Output the [X, Y] coordinate of the center of the cell containing the given text.  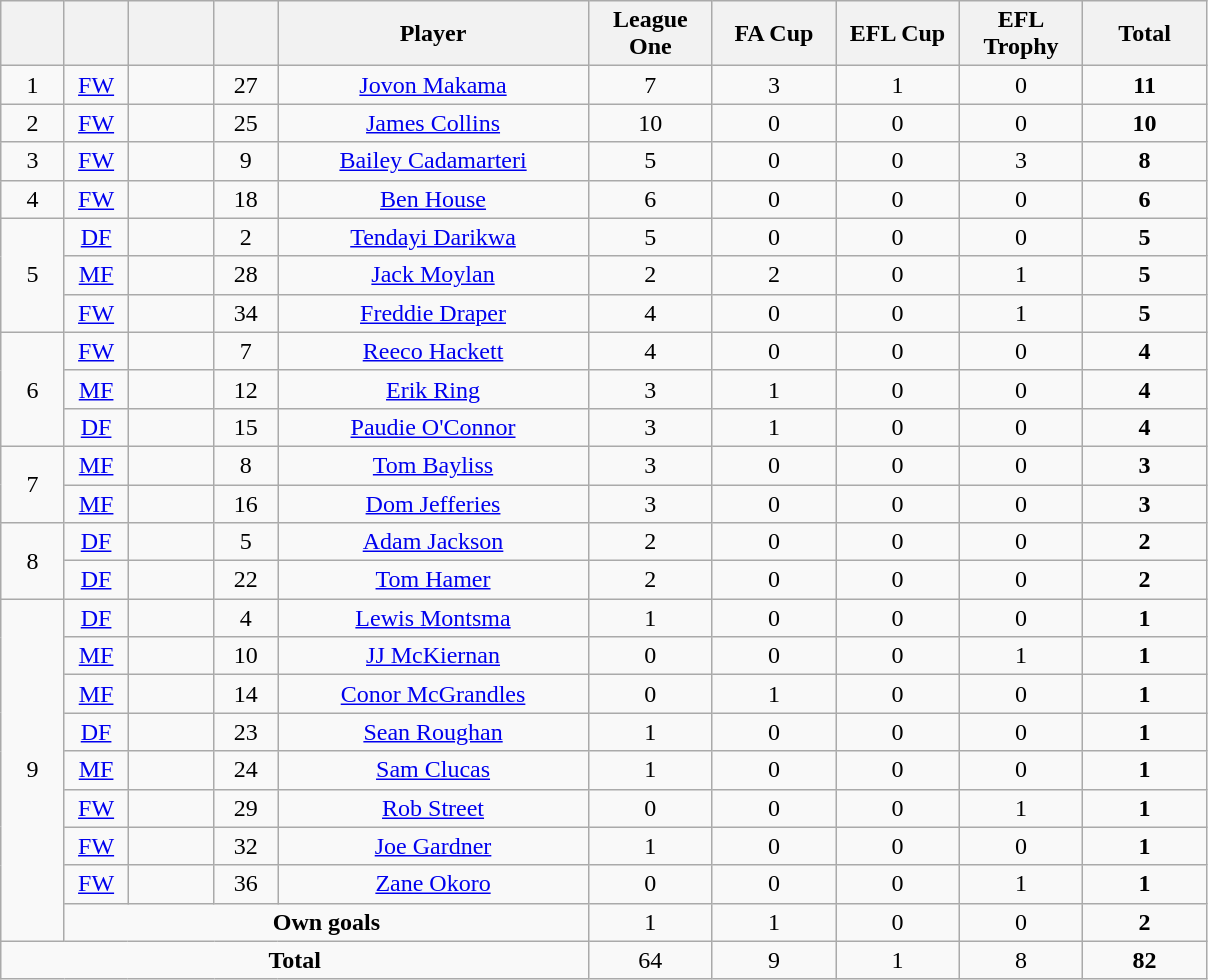
Erik Ring [434, 389]
32 [246, 846]
28 [246, 275]
14 [246, 694]
22 [246, 580]
EFL Trophy [1021, 34]
Joe Gardner [434, 846]
18 [246, 199]
Bailey Cadamarteri [434, 161]
34 [246, 313]
League One [651, 34]
25 [246, 123]
Tom Bayliss [434, 465]
EFL Cup [898, 34]
36 [246, 884]
29 [246, 808]
FA Cup [774, 34]
23 [246, 732]
Adam Jackson [434, 542]
Conor McGrandles [434, 694]
27 [246, 85]
Tendayi Darikwa [434, 237]
Sam Clucas [434, 770]
James Collins [434, 123]
11 [1145, 85]
24 [246, 770]
82 [1145, 960]
Jovon Makama [434, 85]
Reeco Hackett [434, 351]
Dom Jefferies [434, 503]
12 [246, 389]
Paudie O'Connor [434, 427]
Freddie Draper [434, 313]
Own goals [326, 922]
16 [246, 503]
Tom Hamer [434, 580]
Ben House [434, 199]
Player [434, 34]
Zane Okoro [434, 884]
Jack Moylan [434, 275]
15 [246, 427]
Lewis Montsma [434, 618]
Rob Street [434, 808]
64 [651, 960]
JJ McKiernan [434, 656]
Sean Roughan [434, 732]
